For the text-containing cell, return its midpoint in [X, Y] coordinate format. 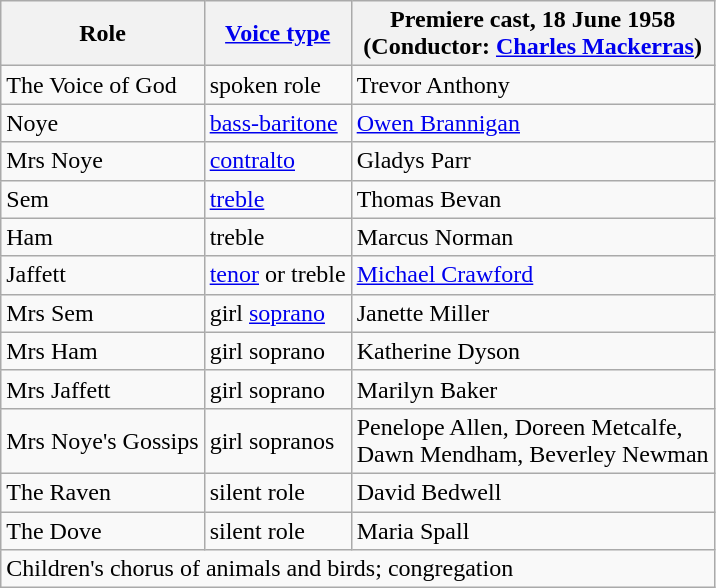
Trevor Anthony [532, 85]
Voice type [278, 34]
girl sopranos [278, 440]
Role [102, 34]
Noye [102, 123]
Mrs Sem [102, 313]
contralto [278, 161]
Penelope Allen, Doreen Metcalfe,Dawn Mendham, Beverley Newman [532, 440]
Janette Miller [532, 313]
Children's chorus of animals and birds; congregation [358, 569]
Premiere cast, 18 June 1958(Conductor: Charles Mackerras) [532, 34]
Marcus Norman [532, 237]
Ham [102, 237]
bass-baritone [278, 123]
Mrs Noye [102, 161]
tenor or treble [278, 275]
Owen Brannigan [532, 123]
The Dove [102, 531]
Marilyn Baker [532, 389]
The Raven [102, 492]
Mrs Ham [102, 351]
The Voice of God [102, 85]
Gladys Parr [532, 161]
Thomas Bevan [532, 199]
Michael Crawford [532, 275]
Jaffett [102, 275]
Sem [102, 199]
Mrs Noye's Gossips [102, 440]
Katherine Dyson [532, 351]
David Bedwell [532, 492]
spoken role [278, 85]
Maria Spall [532, 531]
Mrs Jaffett [102, 389]
